Search for the cell housing the specified text and yield its (x, y) center coordinate. 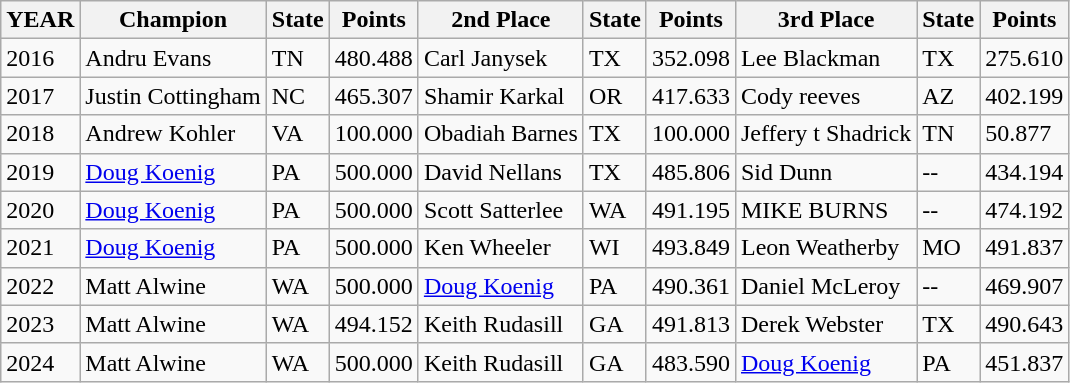
2017 (40, 96)
2020 (40, 210)
483.590 (690, 362)
WI (614, 248)
Derek Webster (826, 324)
AZ (948, 96)
434.194 (1024, 172)
50.877 (1024, 134)
Leon Weatherby (826, 248)
493.849 (690, 248)
Andru Evans (173, 58)
Sid Dunn (826, 172)
485.806 (690, 172)
2016 (40, 58)
Scott Satterlee (500, 210)
469.907 (1024, 286)
451.837 (1024, 362)
2nd Place (500, 20)
494.152 (374, 324)
465.307 (374, 96)
2022 (40, 286)
Lee Blackman (826, 58)
Cody reeves (826, 96)
OR (614, 96)
490.643 (1024, 324)
Carl Janysek (500, 58)
YEAR (40, 20)
NC (298, 96)
MIKE BURNS (826, 210)
352.098 (690, 58)
Andrew Kohler (173, 134)
2023 (40, 324)
VA (298, 134)
Shamir Karkal (500, 96)
Champion (173, 20)
2018 (40, 134)
275.610 (1024, 58)
480.488 (374, 58)
2019 (40, 172)
David Nellans (500, 172)
Justin Cottingham (173, 96)
2021 (40, 248)
491.837 (1024, 248)
2024 (40, 362)
491.813 (690, 324)
Ken Wheeler (500, 248)
402.199 (1024, 96)
Obadiah Barnes (500, 134)
Daniel McLeroy (826, 286)
490.361 (690, 286)
Jeffery t Shadrick (826, 134)
474.192 (1024, 210)
3rd Place (826, 20)
417.633 (690, 96)
491.195 (690, 210)
MO (948, 248)
